Return the (X, Y) coordinate for the center point of the cell that contains the specified text.  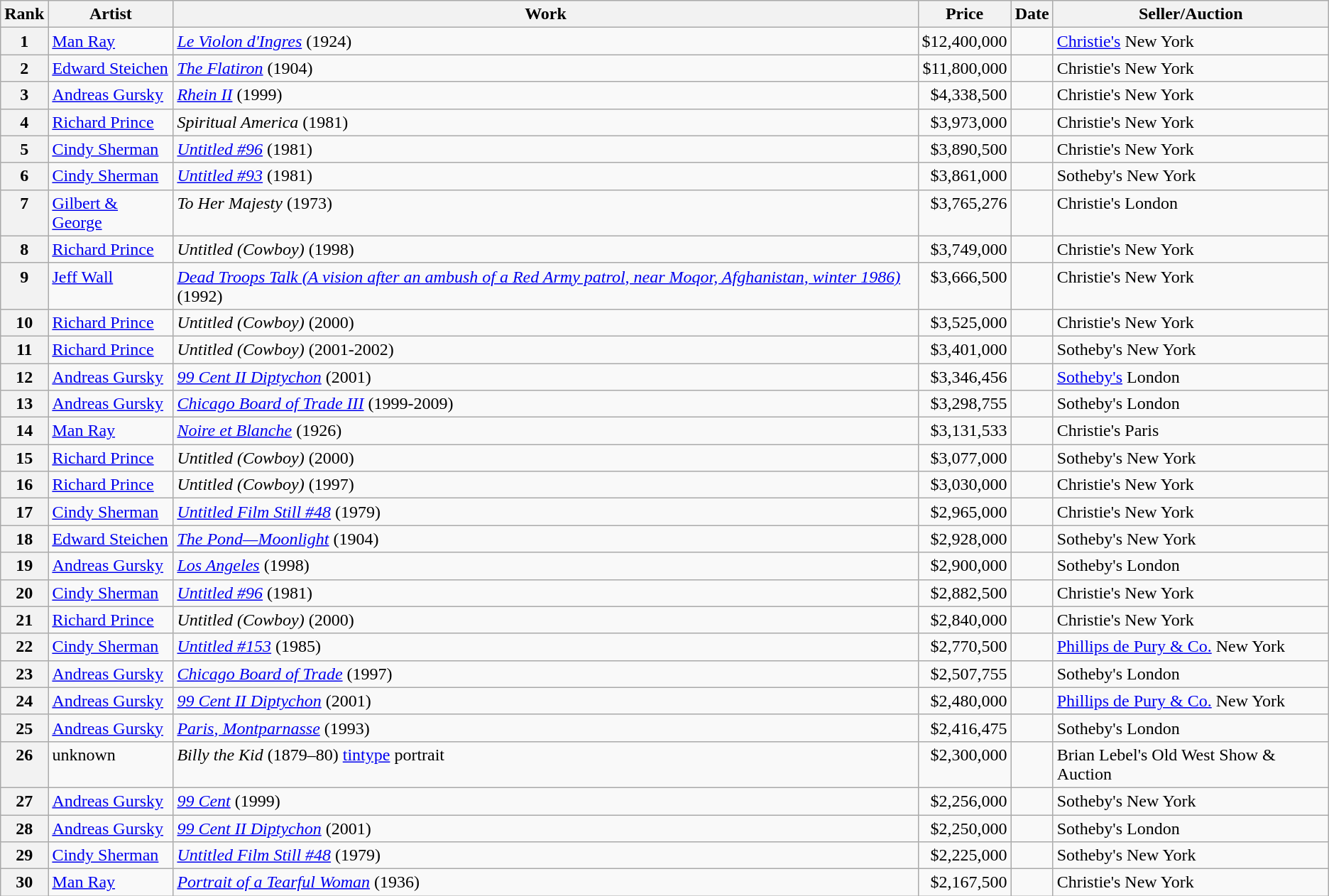
Brian Lebel's Old West Show & Auction (1191, 764)
23 (24, 674)
$12,400,000 (964, 41)
27 (24, 801)
16 (24, 485)
The Pond—Moonlight (1904) (545, 539)
28 (24, 829)
$3,525,000 (964, 322)
unknown (111, 764)
$2,965,000 (964, 512)
20 (24, 593)
$2,507,755 (964, 674)
Untitled (Cowboy) (1998) (545, 249)
Date (1032, 14)
Dead Troops Talk (A vision after an ambush of a Red Army patrol, near Moqor, Afghanistan, winter 1986) (1992) (545, 285)
$3,765,276 (964, 213)
Le Violon d'Ingres (1924) (545, 41)
Spiritual America (1981) (545, 122)
29 (24, 856)
14 (24, 431)
30 (24, 883)
Untitled (Cowboy) (1997) (545, 485)
$2,225,000 (964, 856)
$2,480,000 (964, 701)
$3,030,000 (964, 485)
Billy the Kid (1879–80) tintype portrait (545, 764)
99 Cent (1999) (545, 801)
Price (964, 14)
The Flatiron (1904) (545, 68)
Rank (24, 14)
25 (24, 728)
8 (24, 249)
$2,416,475 (964, 728)
Chicago Board of Trade (1997) (545, 674)
To Her Majesty (1973) (545, 213)
Work (545, 14)
Jeff Wall (111, 285)
Rhein II (1999) (545, 95)
2 (24, 68)
Untitled #153 (1985) (545, 647)
10 (24, 322)
$3,298,755 (964, 404)
5 (24, 149)
26 (24, 764)
$2,900,000 (964, 566)
Los Angeles (1998) (545, 566)
12 (24, 377)
7 (24, 213)
Untitled (Cowboy) (2001-2002) (545, 349)
13 (24, 404)
Untitled #93 (1981) (545, 176)
$3,666,500 (964, 285)
$3,346,456 (964, 377)
Artist (111, 14)
$3,749,000 (964, 249)
21 (24, 620)
18 (24, 539)
6 (24, 176)
4 (24, 122)
Gilbert & George (111, 213)
$3,973,000 (964, 122)
24 (24, 701)
$2,300,000 (964, 764)
9 (24, 285)
$2,167,500 (964, 883)
17 (24, 512)
Christie's London (1191, 213)
Paris, Montparnasse (1993) (545, 728)
$2,770,500 (964, 647)
$3,890,500 (964, 149)
Christie's Paris (1191, 431)
Noire et Blanche (1926) (545, 431)
Portrait of a Tearful Woman (1936) (545, 883)
$2,250,000 (964, 829)
11 (24, 349)
3 (24, 95)
22 (24, 647)
$3,077,000 (964, 458)
$3,861,000 (964, 176)
$2,840,000 (964, 620)
$2,928,000 (964, 539)
$4,338,500 (964, 95)
Seller/Auction (1191, 14)
$2,882,500 (964, 593)
$2,256,000 (964, 801)
15 (24, 458)
Chicago Board of Trade III (1999-2009) (545, 404)
$3,401,000 (964, 349)
19 (24, 566)
$11,800,000 (964, 68)
1 (24, 41)
$3,131,533 (964, 431)
